Extract the [x, y] coordinate from the center of the cell holding the provided text.  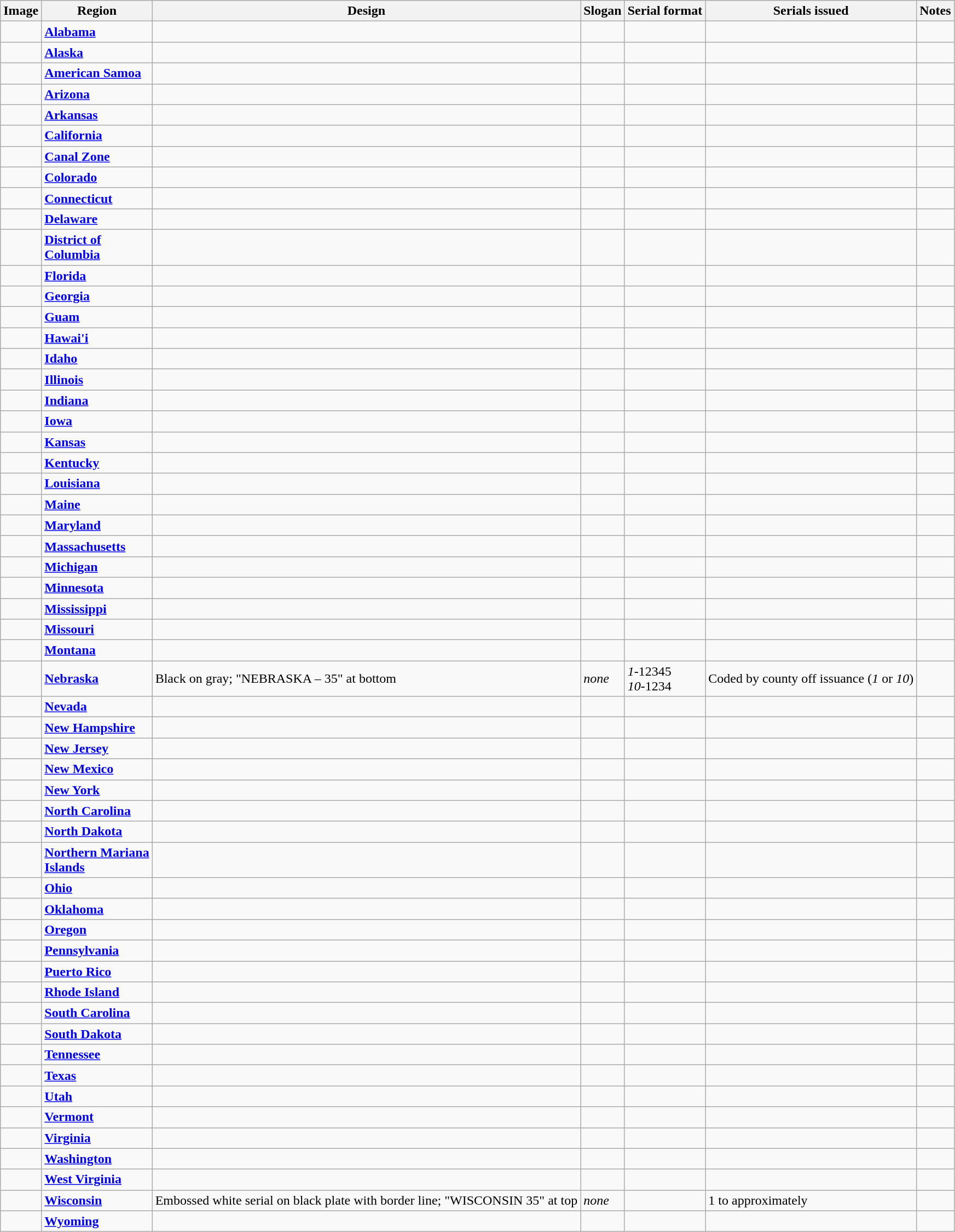
Mississippi [97, 609]
Puerto Rico [97, 971]
New Jersey [97, 748]
Delaware [97, 219]
Guam [97, 317]
Serial format [665, 11]
Embossed white serial on black plate with border line; "WISCONSIN 35" at top [367, 1200]
Region [97, 11]
Alaska [97, 53]
Design [367, 11]
Image [21, 11]
Oklahoma [97, 909]
District ofColumbia [97, 247]
Arizona [97, 94]
New Mexico [97, 769]
Kentucky [97, 463]
Florida [97, 275]
Canal Zone [97, 156]
Tennessee [97, 1055]
1 to approximately [811, 1200]
Massachusetts [97, 546]
Montana [97, 650]
Connecticut [97, 198]
Wisconsin [97, 1200]
Wyoming [97, 1221]
Maine [97, 504]
New York [97, 790]
Arkansas [97, 115]
Nebraska [97, 678]
Rhode Island [97, 992]
Colorado [97, 177]
Slogan [603, 11]
Vermont [97, 1117]
Minnesota [97, 588]
South Carolina [97, 1013]
North Carolina [97, 811]
Georgia [97, 297]
Louisiana [97, 484]
South Dakota [97, 1034]
Northern Mariana Islands [97, 860]
Coded by county off issuance (1 or 10) [811, 678]
Virginia [97, 1138]
West Virginia [97, 1179]
Washington [97, 1159]
Utah [97, 1096]
Serials issued [811, 11]
Oregon [97, 929]
Black on gray; "NEBRASKA – 35" at bottom [367, 678]
Missouri [97, 630]
Maryland [97, 525]
Indiana [97, 400]
North Dakota [97, 832]
Iowa [97, 421]
American Samoa [97, 73]
1-1234510-1234 [665, 678]
Idaho [97, 359]
Notes [935, 11]
Michigan [97, 567]
Kansas [97, 442]
Nevada [97, 707]
Texas [97, 1076]
Ohio [97, 888]
Hawai'i [97, 338]
Illinois [97, 380]
Alabama [97, 32]
California [97, 136]
Pennsylvania [97, 950]
New Hampshire [97, 728]
